Identify which cell holds the provided text, then report its [X, Y] central coordinate. 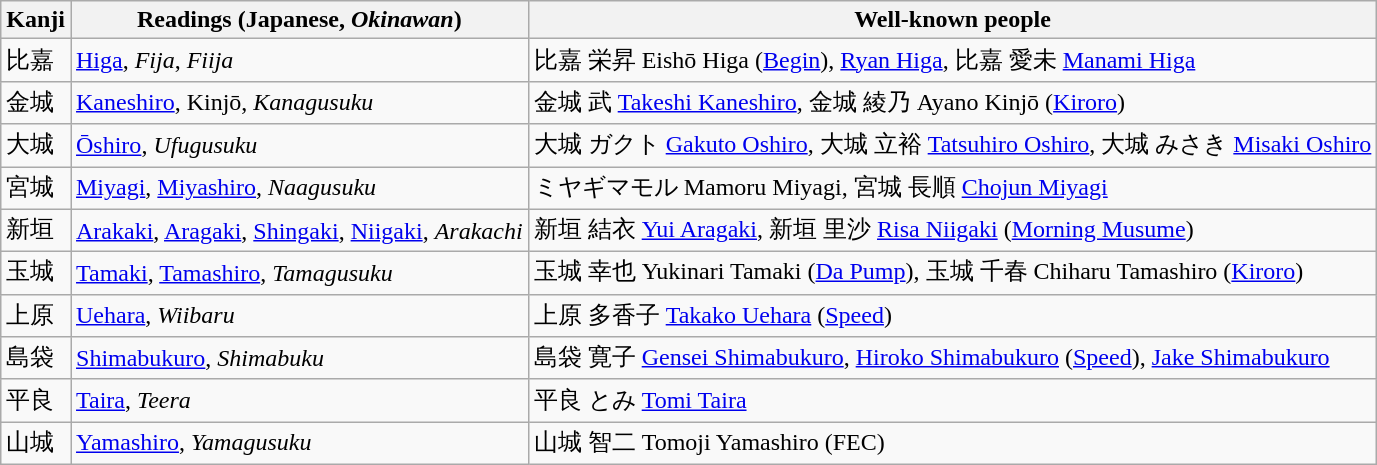
Ōshiro, Ufugusuku [299, 146]
宮城 [36, 188]
Kanji [36, 20]
Shimabukuro, Shimabuku [299, 358]
比嘉 [36, 60]
島袋 [36, 358]
Tamaki, Tamashiro, Tamagusuku [299, 274]
大城 [36, 146]
平良 とみ Tomi Taira [952, 400]
金城 武 Takeshi Kaneshiro, 金城 綾乃 Ayano Kinjō (Kiroro) [952, 102]
上原 [36, 316]
新垣 [36, 230]
Yamashiro, Yamagusuku [299, 444]
Miyagi, Miyashiro, Naagusuku [299, 188]
大城 ガクト Gakuto Oshiro, 大城 立裕 Tatsuhiro Oshiro, 大城 みさき Misaki Oshiro [952, 146]
金城 [36, 102]
Arakaki, Aragaki, Shingaki, Niigaki, Arakachi [299, 230]
ミヤギマモル Mamoru Miyagi, 宮城 長順 Chojun Miyagi [952, 188]
島袋 寛子 Gensei Shimabukuro, Hiroko Shimabukuro (Speed), Jake Shimabukuro [952, 358]
Higa, Fija, Fiija [299, 60]
Taira, Teera [299, 400]
玉城 幸也 Yukinari Tamaki (Da Pump), 玉城 千春 Chiharu Tamashiro (Kiroro) [952, 274]
山城 智二 Tomoji Yamashiro (FEC) [952, 444]
Kaneshiro, Kinjō, Kanagusuku [299, 102]
上原 多香子 Takako Uehara (Speed) [952, 316]
山城 [36, 444]
平良 [36, 400]
Well-known people [952, 20]
玉城 [36, 274]
Uehara, Wiibaru [299, 316]
新垣 結衣 Yui Aragaki, 新垣 里沙 Risa Niigaki (Morning Musume) [952, 230]
比嘉 栄昇 Eishō Higa (Begin), Ryan Higa, 比嘉 愛未 Manami Higa [952, 60]
Readings (Japanese, Okinawan) [299, 20]
